From the cell containing the given text, extract its center point as (X, Y) coordinate. 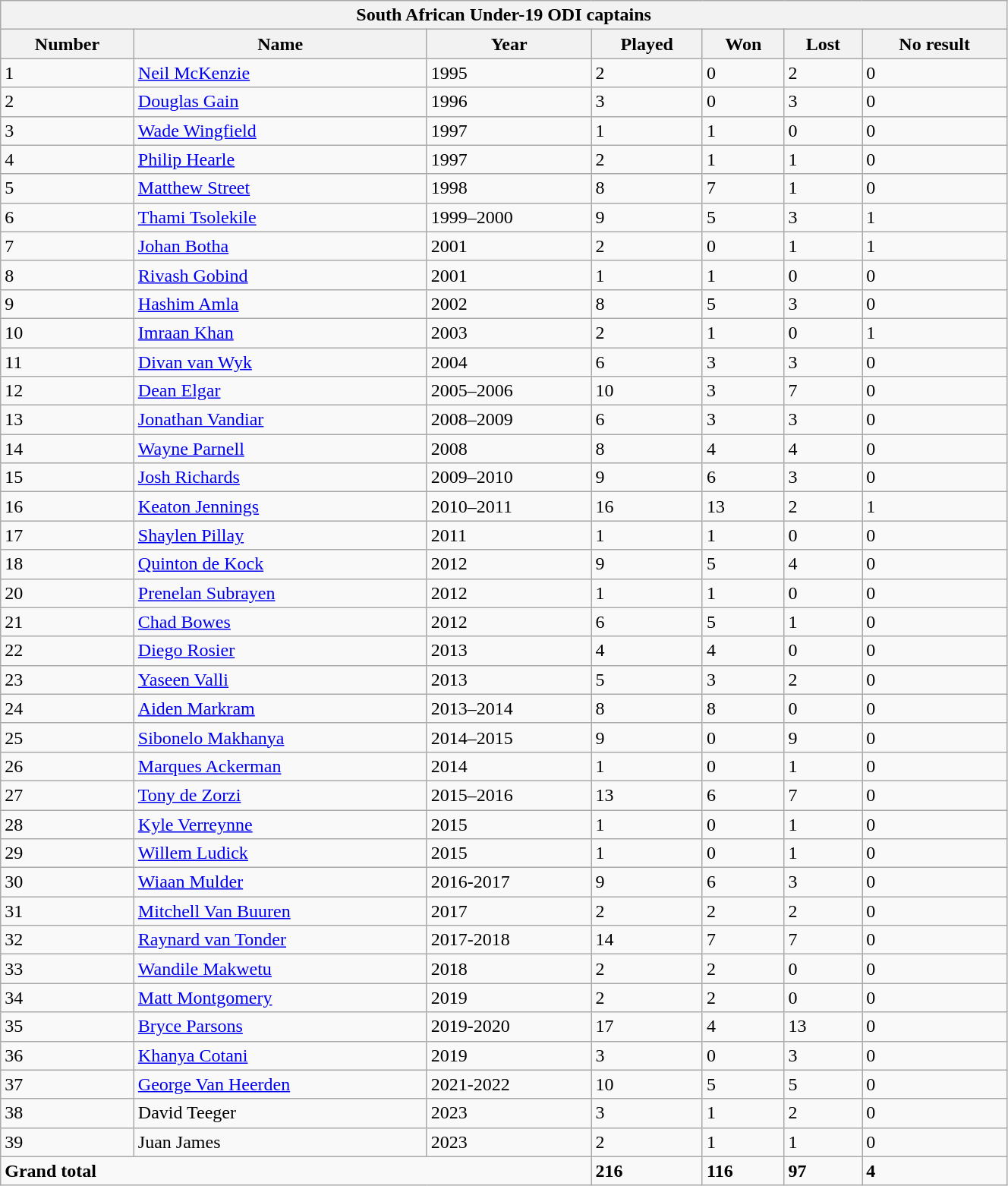
Number (68, 44)
27 (68, 795)
Sibonelo Makhanya (280, 737)
Matthew Street (280, 188)
No result (935, 44)
Keaton Jennings (280, 506)
15 (68, 478)
22 (68, 651)
2009–2010 (509, 478)
Douglas Gain (280, 102)
Year (509, 44)
2013–2014 (509, 708)
Wade Wingfield (280, 131)
Won (743, 44)
29 (68, 853)
2005–2006 (509, 391)
Yaseen Valli (280, 680)
1998 (509, 188)
2008–2009 (509, 420)
1996 (509, 102)
216 (647, 1171)
Dean Elgar (280, 391)
Matt Montgomery (280, 998)
2011 (509, 535)
Divan van Wyk (280, 362)
Johan Botha (280, 246)
Diego Rosier (280, 651)
Wayne Parnell (280, 449)
2010–2011 (509, 506)
25 (68, 737)
26 (68, 766)
2008 (509, 449)
38 (68, 1113)
2014–2015 (509, 737)
2021-2022 (509, 1084)
1999–2000 (509, 217)
Jonathan Vandiar (280, 420)
23 (68, 680)
12 (68, 391)
2002 (509, 304)
24 (68, 708)
Mitchell Van Buuren (280, 911)
David Teeger (280, 1113)
28 (68, 824)
Neil McKenzie (280, 73)
20 (68, 593)
Juan James (280, 1142)
2017-2018 (509, 940)
Quinton de Kock (280, 564)
2016-2017 (509, 882)
2018 (509, 969)
35 (68, 1027)
116 (743, 1171)
18 (68, 564)
Philip Hearle (280, 159)
30 (68, 882)
2015–2016 (509, 795)
97 (823, 1171)
Rivash Gobind (280, 275)
2019-2020 (509, 1027)
South African Under-19 ODI captains (504, 15)
33 (68, 969)
2017 (509, 911)
Marques Ackerman (280, 766)
2004 (509, 362)
1995 (509, 73)
Kyle Verreynne (280, 824)
Wandile Makwetu (280, 969)
Khanya Cotani (280, 1055)
Name (280, 44)
2014 (509, 766)
Hashim Amla (280, 304)
Prenelan Subrayen (280, 593)
11 (68, 362)
Grand total (296, 1171)
37 (68, 1084)
Chad Bowes (280, 622)
Lost (823, 44)
Raynard van Tonder (280, 940)
Tony de Zorzi (280, 795)
Shaylen Pillay (280, 535)
Played (647, 44)
31 (68, 911)
21 (68, 622)
Bryce Parsons (280, 1027)
34 (68, 998)
39 (68, 1142)
Josh Richards (280, 478)
Aiden Markram (280, 708)
32 (68, 940)
Wiaan Mulder (280, 882)
George Van Heerden (280, 1084)
36 (68, 1055)
2003 (509, 333)
Imraan Khan (280, 333)
Thami Tsolekile (280, 217)
Willem Ludick (280, 853)
